Provide the (X, Y) coordinate of the cell's center where the given text is located.  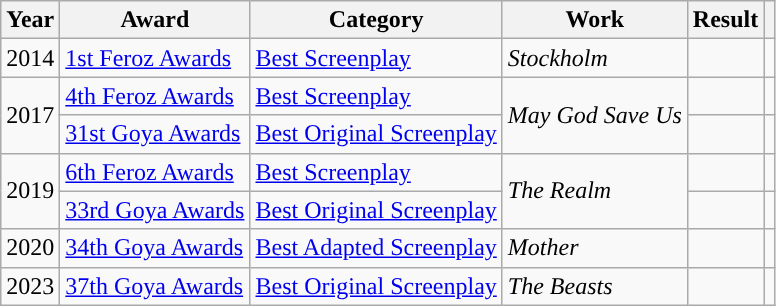
2017 (30, 115)
2014 (30, 58)
34th Goya Awards (155, 248)
2023 (30, 286)
1st Feroz Awards (155, 58)
Mother (594, 248)
Award (155, 20)
The Beasts (594, 286)
33rd Goya Awards (155, 210)
6th Feroz Awards (155, 172)
Year (30, 20)
2019 (30, 191)
Best Adapted Screenplay (376, 248)
Category (376, 20)
37th Goya Awards (155, 286)
Stockholm (594, 58)
Work (594, 20)
Result (725, 20)
31st Goya Awards (155, 134)
May God Save Us (594, 115)
The Realm (594, 191)
4th Feroz Awards (155, 96)
2020 (30, 248)
